Search for the cell housing the specified text and yield its (X, Y) center coordinate. 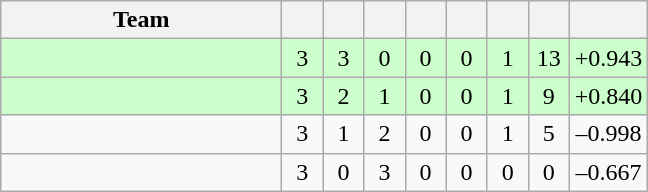
+0.943 (608, 58)
9 (548, 96)
+0.840 (608, 96)
–0.998 (608, 134)
Team (142, 20)
–0.667 (608, 172)
5 (548, 134)
13 (548, 58)
